Detect which cell encompasses the target text, then output its (x, y) center coordinate. 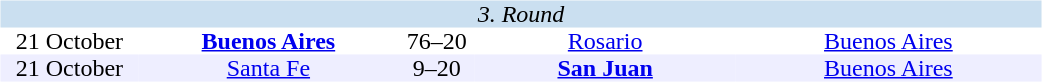
Santa Fe (268, 68)
Rosario (605, 42)
76–20 (438, 42)
3. Round (520, 14)
9–20 (438, 68)
San Juan (605, 68)
